For the text-containing cell, return its midpoint in [X, Y] coordinate format. 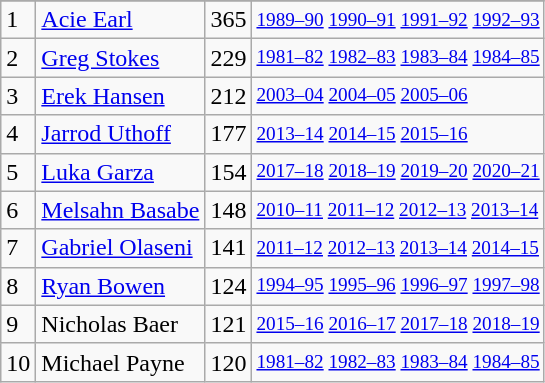
229 [228, 58]
3 [18, 96]
Nicholas Baer [120, 324]
Gabriel Olaseni [120, 248]
212 [228, 96]
141 [228, 248]
1989–90 1990–91 1991–92 1992–93 [398, 20]
7 [18, 248]
2017–18 2018–19 2019–20 2020–21 [398, 172]
Erek Hansen [120, 96]
2003–04 2004–05 2005–06 [398, 96]
Melsahn Basabe [120, 210]
177 [228, 134]
Greg Stokes [120, 58]
10 [18, 362]
2011–12 2012–13 2013–14 2014–15 [398, 248]
365 [228, 20]
2 [18, 58]
148 [228, 210]
9 [18, 324]
Michael Payne [120, 362]
1994–95 1995–96 1996–97 1997–98 [398, 286]
121 [228, 324]
2013–14 2014–15 2015–16 [398, 134]
2015–16 2016–17 2017–18 2018–19 [398, 324]
6 [18, 210]
124 [228, 286]
8 [18, 286]
120 [228, 362]
2010–11 2011–12 2012–13 2013–14 [398, 210]
4 [18, 134]
Acie Earl [120, 20]
5 [18, 172]
Jarrod Uthoff [120, 134]
1 [18, 20]
Luka Garza [120, 172]
154 [228, 172]
Ryan Bowen [120, 286]
